From the cell containing the given text, extract its center point as [x, y] coordinate. 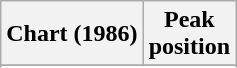
Chart (1986) [72, 34]
Peakposition [189, 34]
